For the text-containing cell, return its midpoint in (x, y) coordinate format. 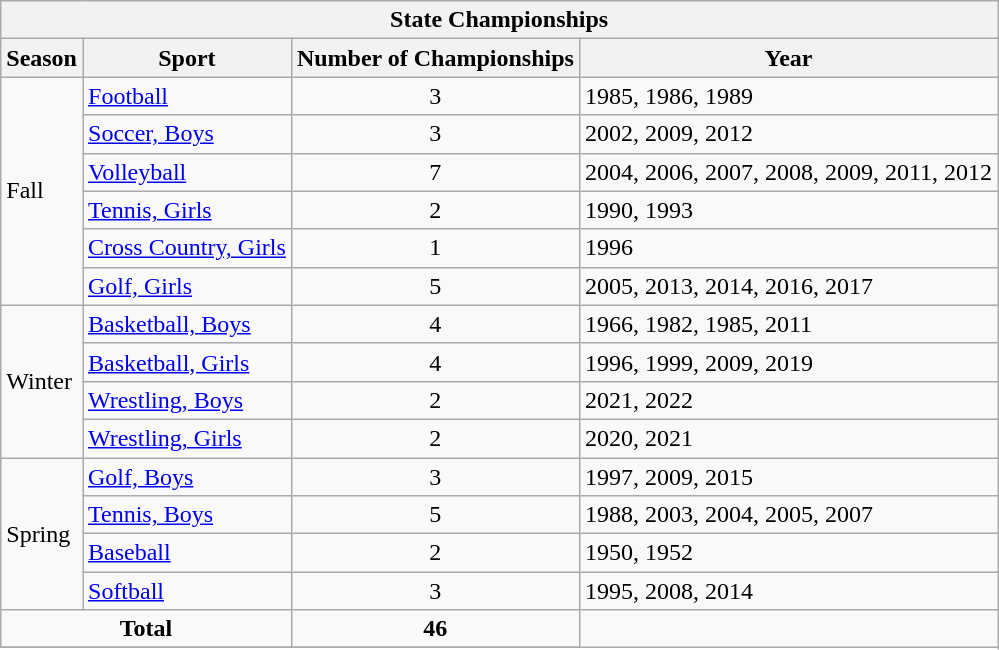
1985, 1986, 1989 (788, 96)
State Championships (500, 20)
Wrestling, Girls (186, 438)
2005, 2013, 2014, 2016, 2017 (788, 286)
1988, 2003, 2004, 2005, 2007 (788, 515)
Total (146, 629)
Spring (42, 534)
Baseball (186, 553)
Number of Championships (435, 58)
1996 (788, 248)
Wrestling, Boys (186, 400)
1950, 1952 (788, 553)
Tennis, Girls (186, 210)
1 (435, 248)
Golf, Girls (186, 286)
Softball (186, 591)
2004, 2006, 2007, 2008, 2009, 2011, 2012 (788, 172)
Football (186, 96)
Sport (186, 58)
Winter (42, 381)
Year (788, 58)
Fall (42, 191)
1997, 2009, 2015 (788, 477)
2002, 2009, 2012 (788, 134)
Season (42, 58)
Volleyball (186, 172)
46 (435, 629)
2020, 2021 (788, 438)
Basketball, Girls (186, 362)
Golf, Boys (186, 477)
Tennis, Boys (186, 515)
Cross Country, Girls (186, 248)
Soccer, Boys (186, 134)
1966, 1982, 1985, 2011 (788, 324)
7 (435, 172)
2021, 2022 (788, 400)
1996, 1999, 2009, 2019 (788, 362)
1990, 1993 (788, 210)
1995, 2008, 2014 (788, 591)
Basketball, Boys (186, 324)
